From the cell containing the given text, extract its center point as [x, y] coordinate. 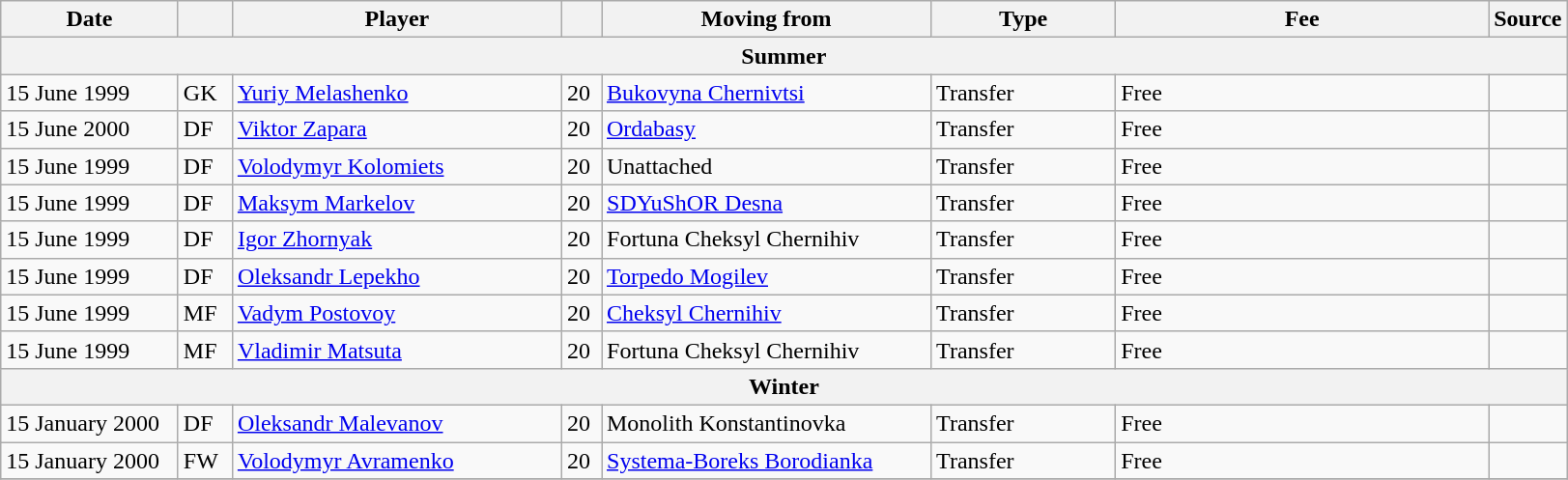
Winter [784, 386]
Viktor Zapara [396, 129]
GK [205, 93]
Type [1024, 19]
Ordabasy [765, 129]
Summer [784, 56]
Oleksandr Malevanov [396, 423]
Date [90, 19]
Torpedo Mogilev [765, 276]
Yuriy Melashenko [396, 93]
Vadym Postovoy [396, 313]
Oleksandr Lepekho [396, 276]
Volodymyr Kolomiets [396, 166]
Maksym Markelov [396, 203]
15 June 2000 [90, 129]
Fee [1302, 19]
Source [1528, 19]
Systema-Boreks Borodianka [765, 461]
FW [205, 461]
Igor Zhornyak [396, 240]
Cheksyl Chernihiv [765, 313]
Bukovyna Chernivtsi [765, 93]
Vladimir Matsuta [396, 350]
Monolith Konstantinovka [765, 423]
Volodymyr Avramenko [396, 461]
Player [396, 19]
Unattached [765, 166]
Moving from [765, 19]
SDYuShOR Desna [765, 203]
